Determine the [X, Y] coordinate at the center of the cell enclosing the given text.  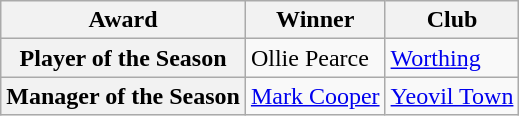
Yeovil Town [452, 96]
Award [124, 20]
Manager of the Season [124, 96]
Club [452, 20]
Player of the Season [124, 58]
Winner [315, 20]
Mark Cooper [315, 96]
Worthing [452, 58]
Ollie Pearce [315, 58]
